Detect which cell encompasses the target text, then output its [x, y] center coordinate. 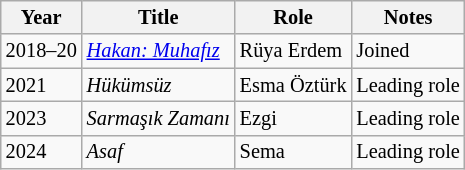
Hükümsüz [158, 85]
2018–20 [42, 51]
Sarmaşık Zamanı [158, 118]
Rüya Erdem [294, 51]
Year [42, 17]
2024 [42, 152]
Sema [294, 152]
2021 [42, 85]
Hakan: Muhafız [158, 51]
Notes [408, 17]
Joined [408, 51]
Title [158, 17]
Ezgi [294, 118]
Role [294, 17]
2023 [42, 118]
Asaf [158, 152]
Esma Öztürk [294, 85]
